Search for the cell housing the specified text and yield its [x, y] center coordinate. 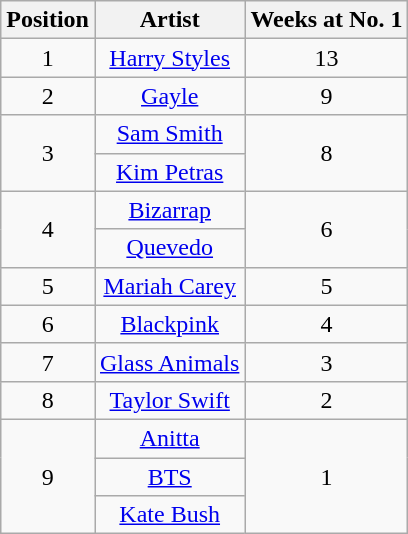
7 [48, 362]
Glass Animals [169, 362]
Gayle [169, 96]
BTS [169, 477]
Position [48, 20]
Anitta [169, 438]
Sam Smith [169, 134]
Kim Petras [169, 172]
Blackpink [169, 324]
Kate Bush [169, 515]
Mariah Carey [169, 286]
13 [326, 58]
Harry Styles [169, 58]
Taylor Swift [169, 400]
Artist [169, 20]
Weeks at No. 1 [326, 20]
Quevedo [169, 248]
Bizarrap [169, 210]
